Return (x, y) of the center of cell containing provided text 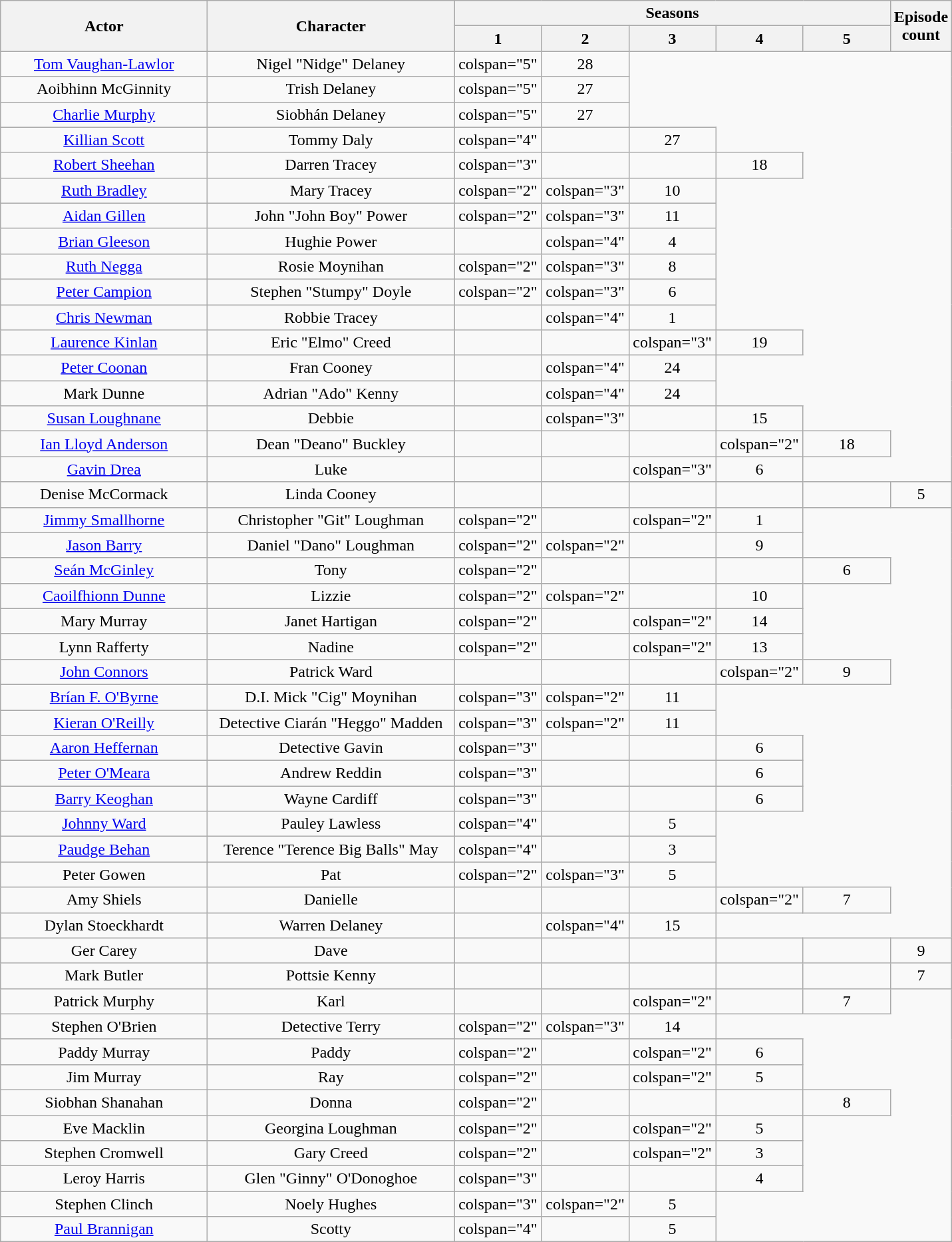
Denise McCormack (104, 495)
Wayne Cardiff (331, 799)
Eric "Elmo" Creed (331, 343)
Detective Terry (331, 1026)
Stephen "Stumpy" Doyle (331, 292)
Caoilfhionn Dunne (104, 596)
Peter O'Meara (104, 773)
Dave (331, 950)
Adrian "Ado" Kenny (331, 393)
Patrick Ward (331, 672)
Aaron Heffernan (104, 748)
Lizzie (331, 596)
Paudge Behan (104, 849)
Siobhán Delaney (331, 114)
Aoibhinn McGinnity (104, 89)
Pottsie Kenny (331, 976)
Amy Shiels (104, 900)
Jason Barry (104, 545)
John Connors (104, 672)
Tommy Daly (331, 140)
Siobhan Shanahan (104, 1102)
Janet Hartigan (331, 621)
Karl (331, 1001)
John "John Boy" Power (331, 216)
Ian Lloyd Anderson (104, 444)
Episode count (921, 26)
Ruth Bradley (104, 190)
Paul Brannigan (104, 1229)
Nadine (331, 646)
Tony (331, 570)
Charlie Murphy (104, 114)
Actor (104, 26)
Brían F. O'Byrne (104, 697)
Debbie (331, 419)
Johnny Ward (104, 824)
Warren Delaney (331, 925)
Stephen O'Brien (104, 1026)
Patrick Murphy (104, 1001)
Robert Sheehan (104, 165)
Rosie Moynihan (331, 266)
Kieran O'Reilly (104, 722)
Glen "Ginny" O'Donoghoe (331, 1179)
Character (331, 26)
Danielle (331, 900)
Peter Campion (104, 292)
Donna (331, 1102)
Scotty (331, 1229)
Andrew Reddin (331, 773)
Jim Murray (104, 1077)
Trish Delaney (331, 89)
Ray (331, 1077)
Laurence Kinlan (104, 343)
19 (760, 343)
Stephen Clinch (104, 1204)
Robbie Tracey (331, 317)
Peter Coonan (104, 368)
2 (585, 39)
Eve Macklin (104, 1128)
Mark Butler (104, 976)
Brian Gleeson (104, 241)
13 (760, 646)
Georgina Loughman (331, 1128)
Stephen Cromwell (104, 1153)
Jimmy Smallhorne (104, 520)
Seasons (672, 13)
Dylan Stoeckhardt (104, 925)
Tom Vaughan-Lawlor (104, 64)
Seán McGinley (104, 570)
Aidan Gillen (104, 216)
Pat (331, 875)
Lynn Rafferty (104, 646)
Barry Keoghan (104, 799)
Gavin Drea (104, 469)
Mary Tracey (331, 190)
Linda Cooney (331, 495)
Ruth Negga (104, 266)
Darren Tracey (331, 165)
Peter Gowen (104, 875)
Mark Dunne (104, 393)
Killian Scott (104, 140)
Leroy Harris (104, 1179)
Mary Murray (104, 621)
Detective Ciarán "Heggo" Madden (331, 722)
Detective Gavin (331, 748)
Hughie Power (331, 241)
Paddy (331, 1052)
28 (585, 64)
Paddy Murray (104, 1052)
Fran Cooney (331, 368)
Noely Hughes (331, 1204)
Daniel "Dano" Loughman (331, 545)
Gary Creed (331, 1153)
Chris Newman (104, 317)
D.I. Mick "Cig" Moynihan (331, 697)
Christopher "Git" Loughman (331, 520)
Ger Carey (104, 950)
Dean "Deano" Buckley (331, 444)
Susan Loughnane (104, 419)
Pauley Lawless (331, 824)
Terence "Terence Big Balls" May (331, 849)
Nigel "Nidge" Delaney (331, 64)
Luke (331, 469)
